Detect which cell encompasses the target text, then output its (x, y) center coordinate. 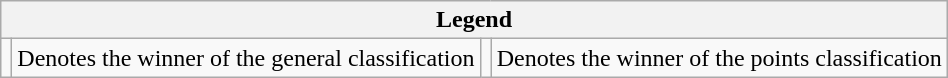
Denotes the winner of the general classification (246, 58)
Legend (474, 20)
Denotes the winner of the points classification (719, 58)
